Output the [x, y] coordinate of the center of the cell containing the given text.  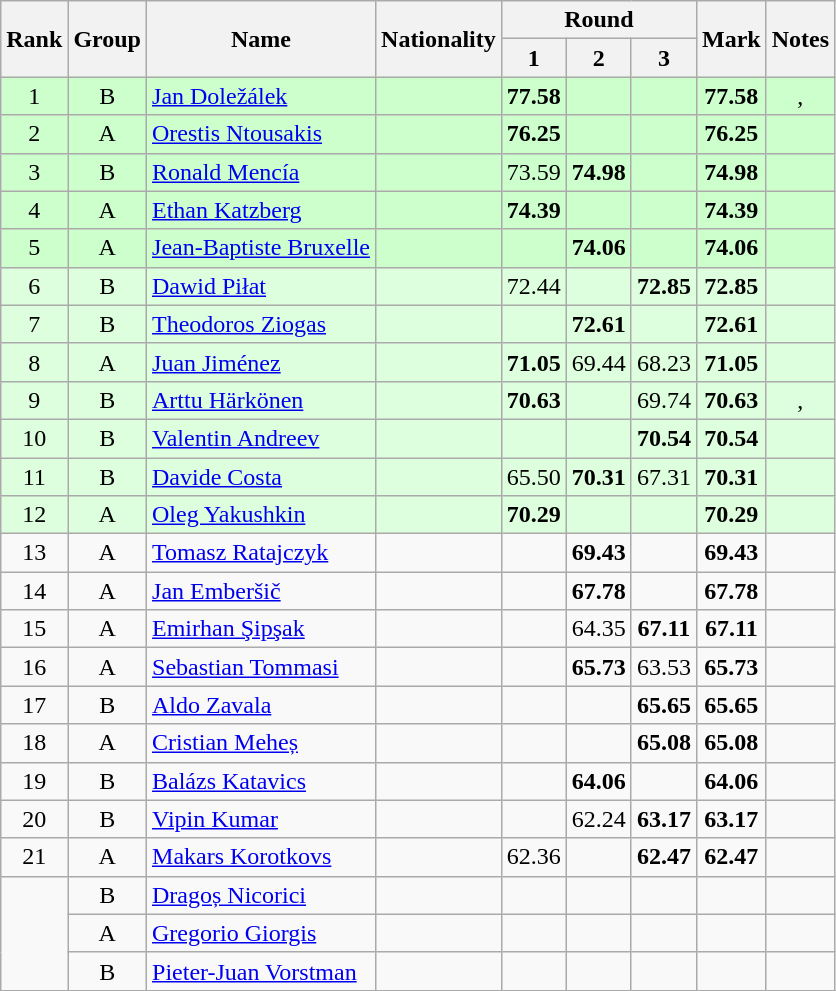
Pieter-Juan Vorstman [262, 971]
8 [34, 362]
Juan Jiménez [262, 362]
18 [34, 743]
17 [34, 705]
10 [34, 438]
69.74 [664, 400]
Nationality [439, 39]
Cristian Meheș [262, 743]
63.53 [664, 667]
6 [34, 286]
Emirhan Şipşak [262, 629]
Dragoș Nicorici [262, 895]
14 [34, 591]
65.50 [534, 477]
67.31 [664, 477]
Vipin Kumar [262, 819]
12 [34, 515]
Valentin Andreev [262, 438]
19 [34, 781]
Davide Costa [262, 477]
62.24 [598, 819]
Orestis Ntousakis [262, 134]
Round [598, 20]
Mark [731, 39]
20 [34, 819]
11 [34, 477]
Arttu Härkönen [262, 400]
Name [262, 39]
7 [34, 324]
62.36 [534, 857]
21 [34, 857]
5 [34, 248]
Dawid Piłat [262, 286]
Jean-Baptiste Bruxelle [262, 248]
68.23 [664, 362]
13 [34, 553]
Rank [34, 39]
Ronald Mencía [262, 172]
73.59 [534, 172]
Group [108, 39]
Gregorio Giorgis [262, 933]
Jan Doležálek [262, 96]
4 [34, 210]
Sebastian Tommasi [262, 667]
Theodoros Ziogas [262, 324]
69.44 [598, 362]
15 [34, 629]
Ethan Katzberg [262, 210]
64.35 [598, 629]
Aldo Zavala [262, 705]
Balázs Katavics [262, 781]
Oleg Yakushkin [262, 515]
Tomasz Ratajczyk [262, 553]
72.44 [534, 286]
Notes [800, 39]
Makars Korotkovs [262, 857]
9 [34, 400]
16 [34, 667]
Jan Emberšič [262, 591]
